From the cell containing the given text, extract its center point as [X, Y] coordinate. 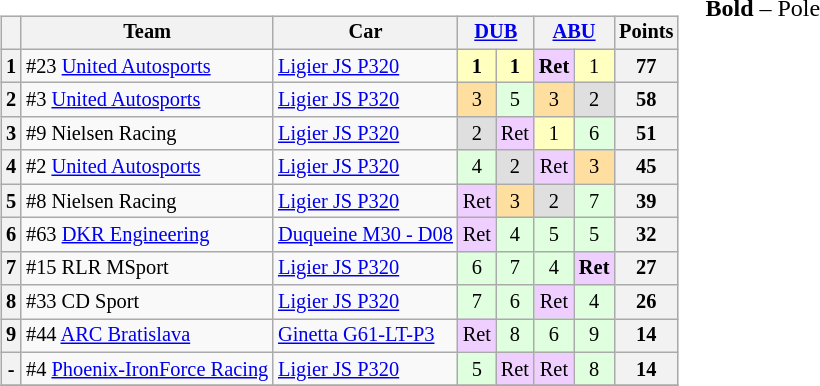
ABU [574, 33]
Team [147, 33]
#44 ARC Bratislava [147, 336]
#3 United Autosports [147, 100]
#23 United Autosports [147, 66]
32 [646, 235]
Car [366, 33]
77 [646, 66]
#15 RLR MSport [147, 268]
39 [646, 201]
26 [646, 302]
#2 United Autosports [147, 167]
#33 CD Sport [147, 302]
#4 Phoenix-IronForce Racing [147, 369]
- [11, 369]
Ginetta G61-LT-P3 [366, 336]
45 [646, 167]
DUB [496, 33]
58 [646, 100]
51 [646, 134]
#63 DKR Engineering [147, 235]
#9 Nielsen Racing [147, 134]
27 [646, 268]
#8 Nielsen Racing [147, 201]
Points [646, 33]
Duqueine M30 - D08 [366, 235]
